Capture the cell that displays the provided text and extract its (X, Y) central coordinate. 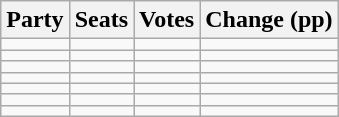
Change (pp) (269, 20)
Party (35, 20)
Votes (167, 20)
Seats (101, 20)
